Find where the given text appears and provide that cell's center as [X, Y] coordinate. 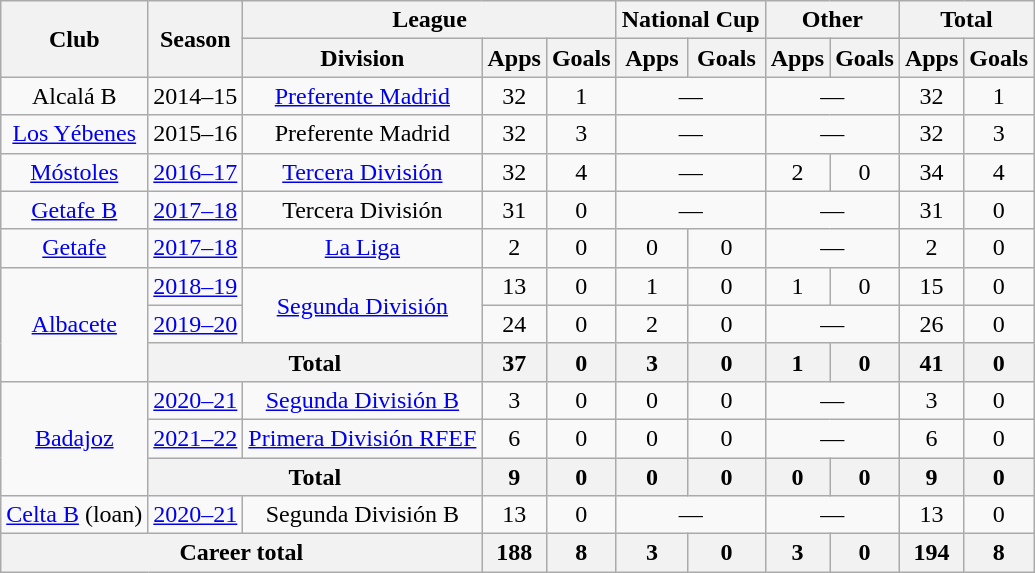
15 [931, 286]
188 [514, 553]
National Cup [690, 20]
Segunda División [362, 305]
2019–20 [196, 324]
Career total [242, 553]
Other [832, 20]
Club [74, 39]
2014–15 [196, 96]
2016–17 [196, 172]
2015–16 [196, 134]
26 [931, 324]
Getafe B [74, 210]
2021–22 [196, 438]
Badajoz [74, 438]
Primera División RFEF [362, 438]
League [430, 20]
Celta B (loan) [74, 515]
Alcalá B [74, 96]
Getafe [74, 248]
41 [931, 362]
194 [931, 553]
2018–19 [196, 286]
La Liga [362, 248]
37 [514, 362]
Los Yébenes [74, 134]
34 [931, 172]
Albacete [74, 324]
24 [514, 324]
Season [196, 39]
Division [362, 58]
Móstoles [74, 172]
